Extract the (X, Y) coordinate from the center of the cell holding the provided text.  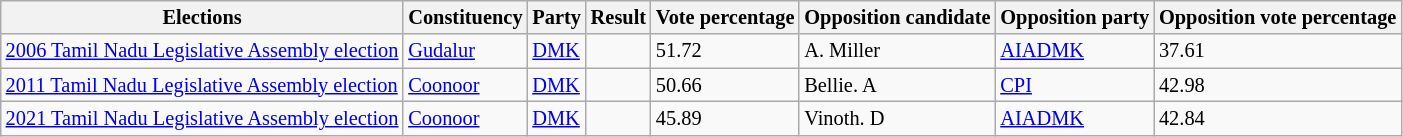
Result (618, 17)
Gudalur (465, 51)
Vote percentage (725, 17)
Opposition vote percentage (1278, 17)
Opposition candidate (897, 17)
Bellie. A (897, 85)
Opposition party (1074, 17)
A. Miller (897, 51)
Elections (202, 17)
2011 Tamil Nadu Legislative Assembly election (202, 85)
42.98 (1278, 85)
50.66 (725, 85)
51.72 (725, 51)
Constituency (465, 17)
Party (556, 17)
Vinoth. D (897, 118)
42.84 (1278, 118)
2006 Tamil Nadu Legislative Assembly election (202, 51)
CPI (1074, 85)
2021 Tamil Nadu Legislative Assembly election (202, 118)
45.89 (725, 118)
37.61 (1278, 51)
